Pinpoint the cell where the given text exists, returning its (X, Y) midpoint coordinate. 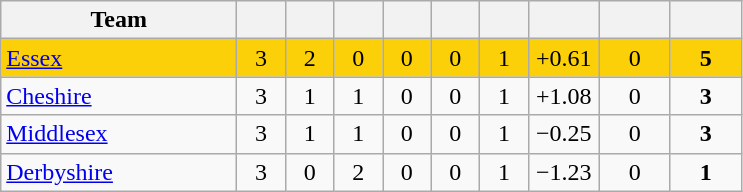
+0.61 (564, 58)
−1.23 (564, 172)
Team (119, 20)
+1.08 (564, 96)
Derbyshire (119, 172)
5 (706, 58)
−0.25 (564, 134)
Cheshire (119, 96)
Middlesex (119, 134)
Essex (119, 58)
